Detect which cell encompasses the target text, then output its [X, Y] center coordinate. 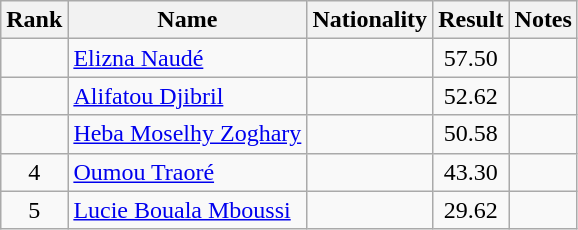
Rank [34, 20]
43.30 [471, 172]
Result [471, 20]
Heba Moselhy Zoghary [188, 134]
Oumou Traoré [188, 172]
Elizna Naudé [188, 58]
Nationality [370, 20]
4 [34, 172]
Alifatou Djibril [188, 96]
Lucie Bouala Mboussi [188, 210]
Notes [543, 20]
Name [188, 20]
52.62 [471, 96]
29.62 [471, 210]
50.58 [471, 134]
5 [34, 210]
57.50 [471, 58]
